From the cell containing the given text, extract its center point as (x, y) coordinate. 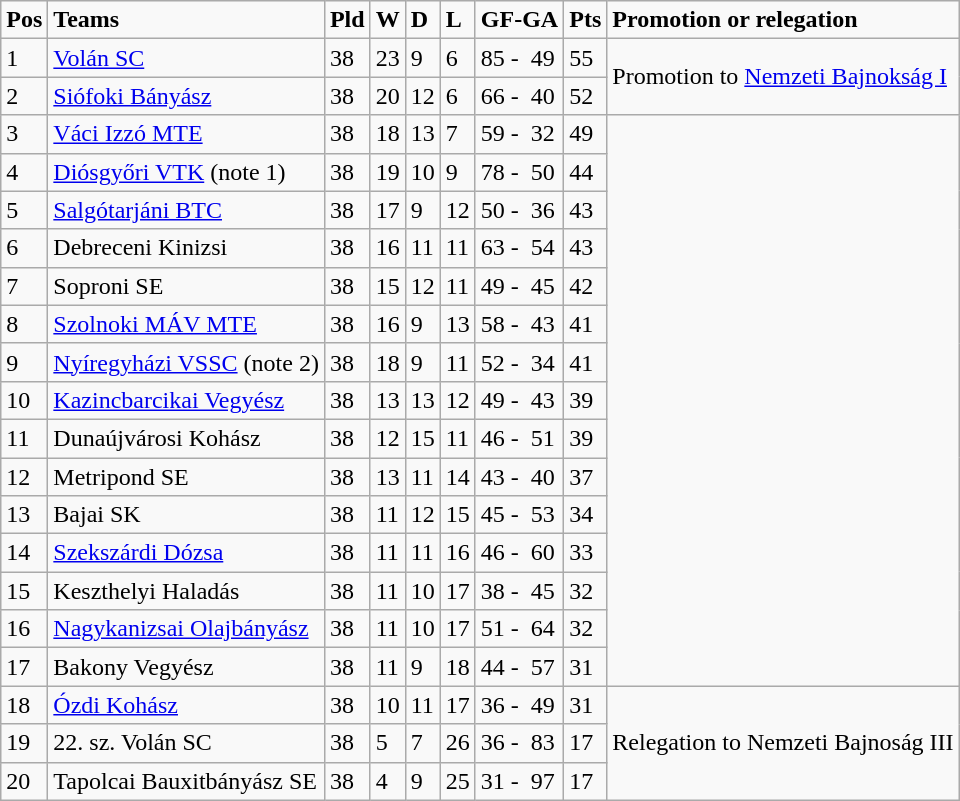
50 - 36 (519, 210)
Promotion to Nemzeti Bajnokság I (783, 77)
Nyíregyházi VSSC (note 2) (186, 362)
36 - 83 (519, 743)
66 - 40 (519, 96)
Diósgyőri VTK (note 1) (186, 172)
Relegation to Nemzeti Bajnoság III (783, 743)
W (388, 20)
Pts (586, 20)
1 (24, 58)
63 - 54 (519, 248)
Promotion or relegation (783, 20)
43 - 40 (519, 477)
Nagykanizsai Olajbányász (186, 629)
Kazincbarcikai Vegyész (186, 400)
D (422, 20)
78 - 50 (519, 172)
Soproni SE (186, 286)
45 - 53 (519, 515)
Siófoki Bányász (186, 96)
3 (24, 134)
58 - 43 (519, 324)
52 (586, 96)
38 - 45 (519, 591)
34 (586, 515)
Teams (186, 20)
Debreceni Kinizsi (186, 248)
Bajai SK (186, 515)
36 - 49 (519, 705)
52 - 34 (519, 362)
Metripond SE (186, 477)
37 (586, 477)
Váci Izzó MTE (186, 134)
Pld (347, 20)
2 (24, 96)
Keszthelyi Haladás (186, 591)
51 - 64 (519, 629)
25 (458, 781)
Ózdi Kohász (186, 705)
49 (586, 134)
49 - 45 (519, 286)
55 (586, 58)
L (458, 20)
Volán SC (186, 58)
59 - 32 (519, 134)
Salgótarjáni BTC (186, 210)
Szekszárdi Dózsa (186, 553)
23 (388, 58)
49 - 43 (519, 400)
33 (586, 553)
22. sz. Volán SC (186, 743)
31 - 97 (519, 781)
44 - 57 (519, 667)
8 (24, 324)
Dunaújvárosi Kohász (186, 438)
Szolnoki MÁV MTE (186, 324)
44 (586, 172)
Tapolcai Bauxitbányász SE (186, 781)
Bakony Vegyész (186, 667)
42 (586, 286)
26 (458, 743)
Pos (24, 20)
46 - 51 (519, 438)
85 - 49 (519, 58)
46 - 60 (519, 553)
GF-GA (519, 20)
